Extract the [X, Y] coordinate from the center of the cell holding the provided text.  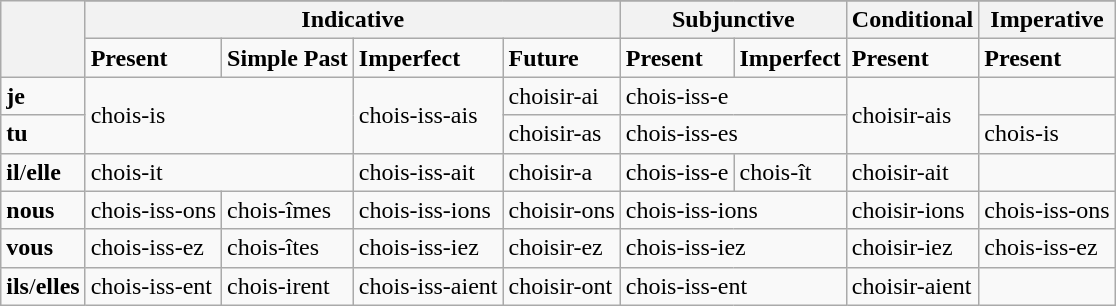
nous [43, 210]
il/elle [43, 172]
chois-irent [288, 286]
chois-ît [790, 172]
Imperative [1047, 20]
chois-iss-es [733, 134]
choisir-iez [912, 248]
Simple Past [288, 58]
choisir-a [562, 172]
Future [562, 58]
vous [43, 248]
Subjunctive [733, 20]
chois-iss-ais [428, 115]
ils/elles [43, 286]
chois-iss-aient [428, 286]
choisir-ont [562, 286]
choisir-ez [562, 248]
chois-iss-ait [428, 172]
tu [43, 134]
choisir-ons [562, 210]
choisir-as [562, 134]
je [43, 96]
choisir-aient [912, 286]
chois-îtes [288, 248]
Conditional [912, 20]
chois-îmes [288, 210]
choisir-ions [912, 210]
choisir-ais [912, 115]
choisir-ait [912, 172]
chois-it [219, 172]
choisir-ai [562, 96]
Indicative [352, 20]
